Identify which cell holds the provided text, then report its [X, Y] central coordinate. 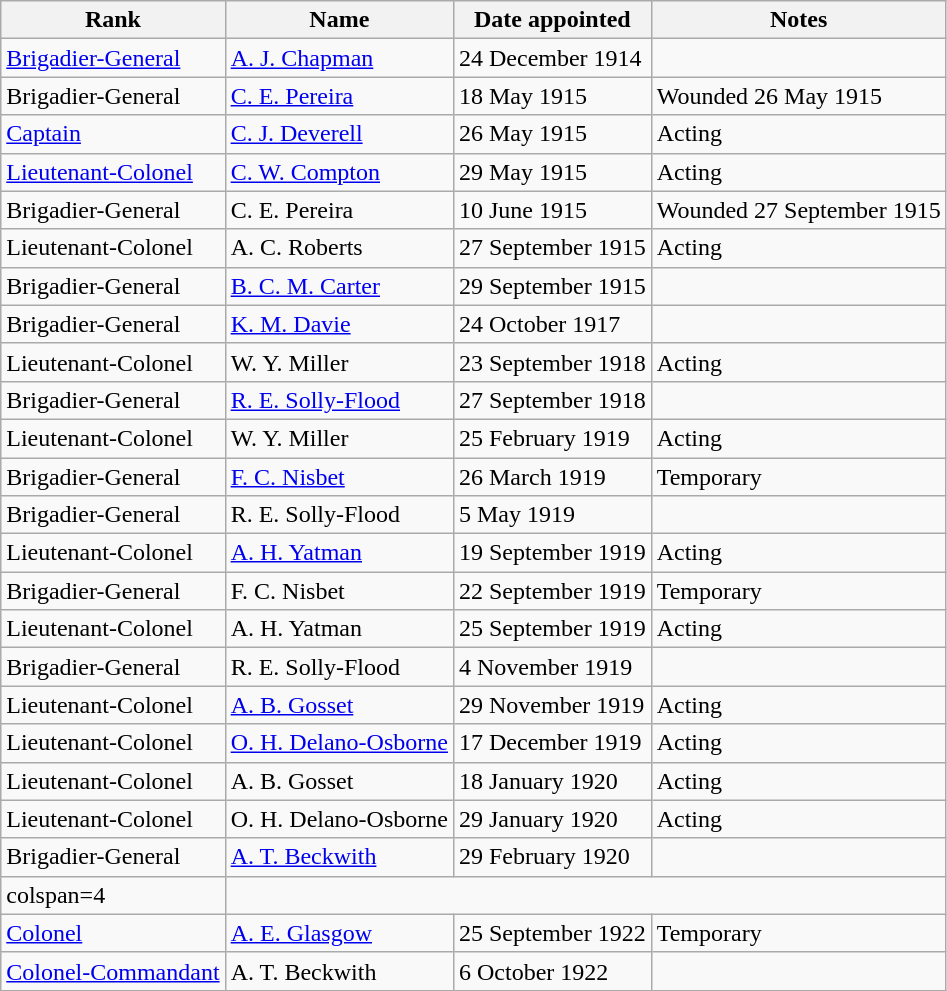
29 January 1920 [552, 819]
10 June 1915 [552, 210]
5 May 1919 [552, 515]
26 March 1919 [552, 477]
K. M. Davie [339, 324]
26 May 1915 [552, 134]
22 September 1919 [552, 591]
19 September 1919 [552, 553]
Colonel-Commandant [113, 971]
Captain [113, 134]
Wounded 26 May 1915 [798, 96]
A. E. Glasgow [339, 933]
24 October 1917 [552, 324]
24 December 1914 [552, 58]
27 September 1918 [552, 400]
23 September 1918 [552, 362]
A. C. Roberts [339, 248]
29 November 1919 [552, 705]
A. J. Chapman [339, 58]
25 February 1919 [552, 438]
C. J. Deverell [339, 134]
25 September 1919 [552, 629]
Notes [798, 20]
colspan=4 [113, 895]
C. W. Compton [339, 172]
Colonel [113, 933]
29 May 1915 [552, 172]
4 November 1919 [552, 667]
Name [339, 20]
B. C. M. Carter [339, 286]
29 February 1920 [552, 857]
27 September 1915 [552, 248]
18 January 1920 [552, 781]
25 September 1922 [552, 933]
29 September 1915 [552, 286]
Date appointed [552, 20]
17 December 1919 [552, 743]
Rank [113, 20]
6 October 1922 [552, 971]
18 May 1915 [552, 96]
Wounded 27 September 1915 [798, 210]
